Extract the [x, y] coordinate from the center of the cell holding the provided text.  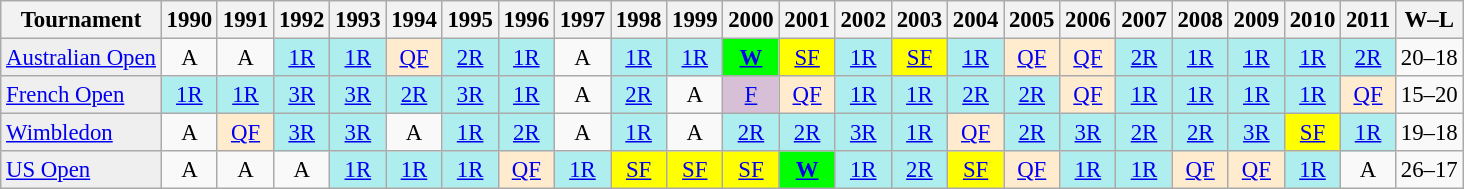
F [751, 95]
2009 [1256, 20]
1997 [582, 20]
1990 [189, 20]
2004 [975, 20]
2010 [1312, 20]
1992 [302, 20]
1991 [245, 20]
20–18 [1429, 58]
1999 [695, 20]
2007 [1144, 20]
2011 [1368, 20]
Australian Open [82, 58]
W–L [1429, 20]
15–20 [1429, 95]
2001 [807, 20]
1998 [639, 20]
2008 [1200, 20]
19–18 [1429, 133]
2000 [751, 20]
1996 [526, 20]
1993 [358, 20]
26–17 [1429, 170]
1994 [414, 20]
2002 [863, 20]
French Open [82, 95]
2006 [1088, 20]
Tournament [82, 20]
US Open [82, 170]
1995 [470, 20]
2003 [919, 20]
2005 [1032, 20]
Wimbledon [82, 133]
